Search for the cell housing the specified text and yield its [x, y] center coordinate. 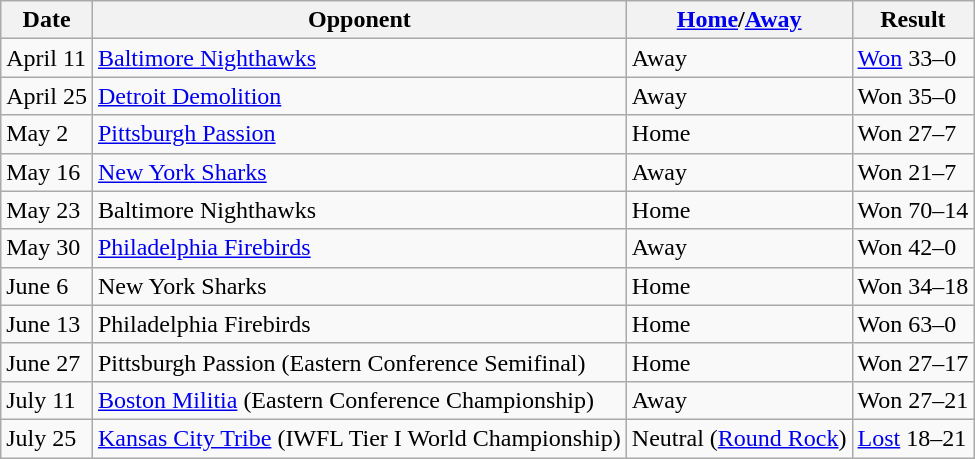
Won 42–0 [913, 248]
Lost 18–21 [913, 438]
Detroit Demolition [359, 96]
Won 63–0 [913, 324]
Date [47, 20]
Won 27–17 [913, 362]
Won 21–7 [913, 172]
May 2 [47, 134]
Home/Away [739, 20]
July 11 [47, 400]
Won 35–0 [913, 96]
Won 27–7 [913, 134]
Opponent [359, 20]
May 16 [47, 172]
May 30 [47, 248]
April 25 [47, 96]
Won 70–14 [913, 210]
Neutral (Round Rock) [739, 438]
Pittsburgh Passion [359, 134]
Kansas City Tribe (IWFL Tier I World Championship) [359, 438]
Won 34–18 [913, 286]
April 11 [47, 58]
May 23 [47, 210]
June 6 [47, 286]
July 25 [47, 438]
Boston Militia (Eastern Conference Championship) [359, 400]
Pittsburgh Passion (Eastern Conference Semifinal) [359, 362]
Won 27–21 [913, 400]
Result [913, 20]
Won 33–0 [913, 58]
June 27 [47, 362]
June 13 [47, 324]
